Determine the [x, y] coordinate at the center of the cell enclosing the given text.  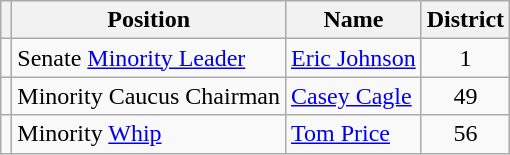
Minority Whip [149, 134]
Senate Minority Leader [149, 58]
Casey Cagle [354, 96]
56 [465, 134]
Eric Johnson [354, 58]
Tom Price [354, 134]
49 [465, 96]
Position [149, 20]
Name [354, 20]
1 [465, 58]
District [465, 20]
Minority Caucus Chairman [149, 96]
